Return the (X, Y) coordinate for the center point of the cell that contains the specified text.  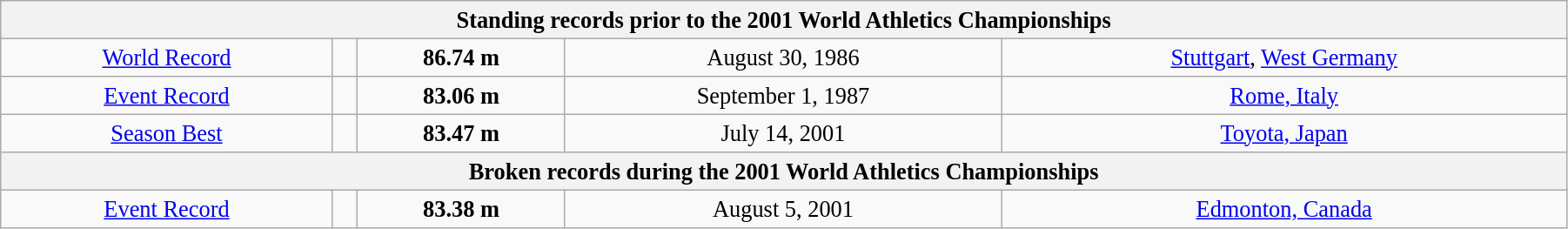
August 5, 2001 (783, 209)
Broken records during the 2001 World Athletics Championships (784, 172)
Season Best (167, 133)
Toyota, Japan (1284, 133)
83.38 m (461, 209)
86.74 m (461, 57)
August 30, 1986 (783, 57)
World Record (167, 57)
September 1, 1987 (783, 95)
Edmonton, Canada (1284, 209)
Rome, Italy (1284, 95)
83.06 m (461, 95)
Standing records prior to the 2001 World Athletics Championships (784, 19)
83.47 m (461, 133)
July 14, 2001 (783, 133)
Stuttgart, West Germany (1284, 57)
